Pinpoint the cell where the given text exists, returning its [X, Y] midpoint coordinate. 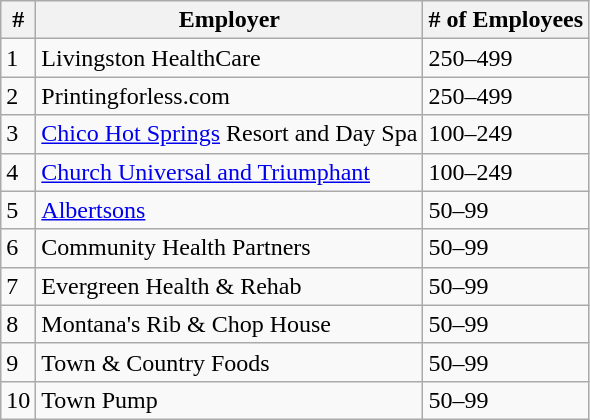
Printingforless.com [230, 96]
8 [18, 324]
3 [18, 134]
# [18, 20]
7 [18, 286]
Employer [230, 20]
Montana's Rib & Chop House [230, 324]
Albertsons [230, 210]
2 [18, 96]
Town Pump [230, 400]
5 [18, 210]
1 [18, 58]
9 [18, 362]
10 [18, 400]
Town & Country Foods [230, 362]
Chico Hot Springs Resort and Day Spa [230, 134]
Livingston HealthCare [230, 58]
4 [18, 172]
# of Employees [506, 20]
Evergreen Health & Rehab [230, 286]
Community Health Partners [230, 248]
Church Universal and Triumphant [230, 172]
6 [18, 248]
